Scan for the cell matching the given text and deliver its (x, y) coordinate at center. 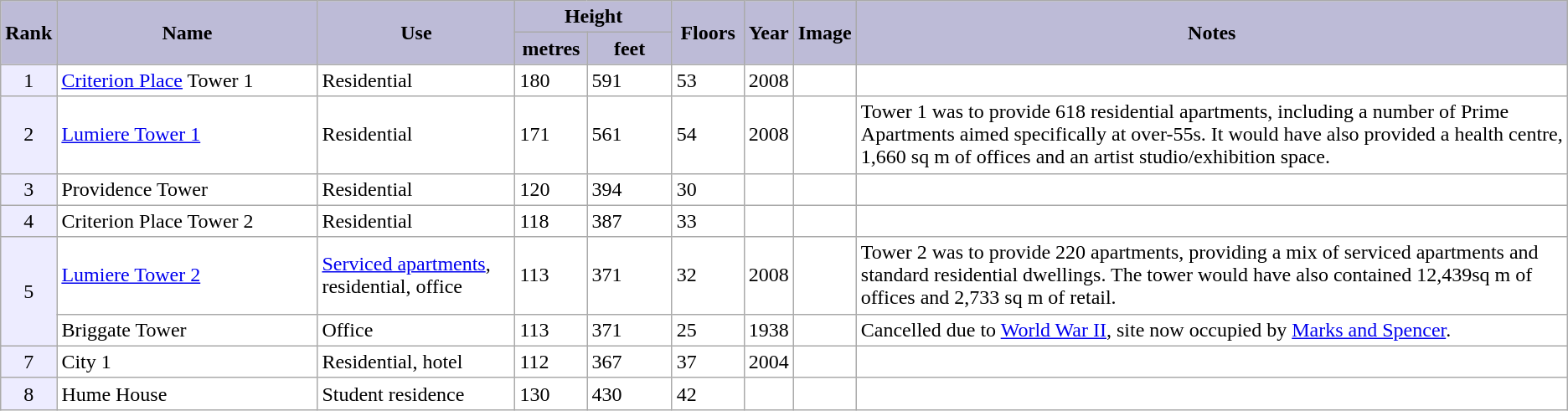
Lumiere Tower 1 (188, 135)
Briggate Tower (188, 330)
Serviced apartments, residential, office (416, 275)
7 (28, 362)
Hume House (188, 393)
112 (551, 362)
Height (593, 17)
591 (630, 80)
metres (551, 49)
118 (551, 221)
1 (28, 80)
561 (630, 135)
Criterion Place Tower 2 (188, 221)
387 (630, 221)
53 (708, 80)
42 (708, 393)
171 (551, 135)
33 (708, 221)
5 (28, 291)
30 (708, 189)
130 (551, 393)
Use (416, 33)
Rank (28, 33)
37 (708, 362)
Image (824, 33)
1938 (769, 330)
2 (28, 135)
120 (551, 189)
Providence Tower (188, 189)
Lumiere Tower 2 (188, 275)
32 (708, 275)
8 (28, 393)
430 (630, 393)
394 (630, 189)
180 (551, 80)
Name (188, 33)
City 1 (188, 362)
Criterion Place Tower 1 (188, 80)
Year (769, 33)
Office (416, 330)
Cancelled due to World War II, site now occupied by Marks and Spencer. (1211, 330)
25 (708, 330)
54 (708, 135)
feet (630, 49)
Student residence (416, 393)
2004 (769, 362)
4 (28, 221)
367 (630, 362)
3 (28, 189)
Floors (708, 33)
Residential, hotel (416, 362)
Notes (1211, 33)
